Search for the cell housing the specified text and yield its [x, y] center coordinate. 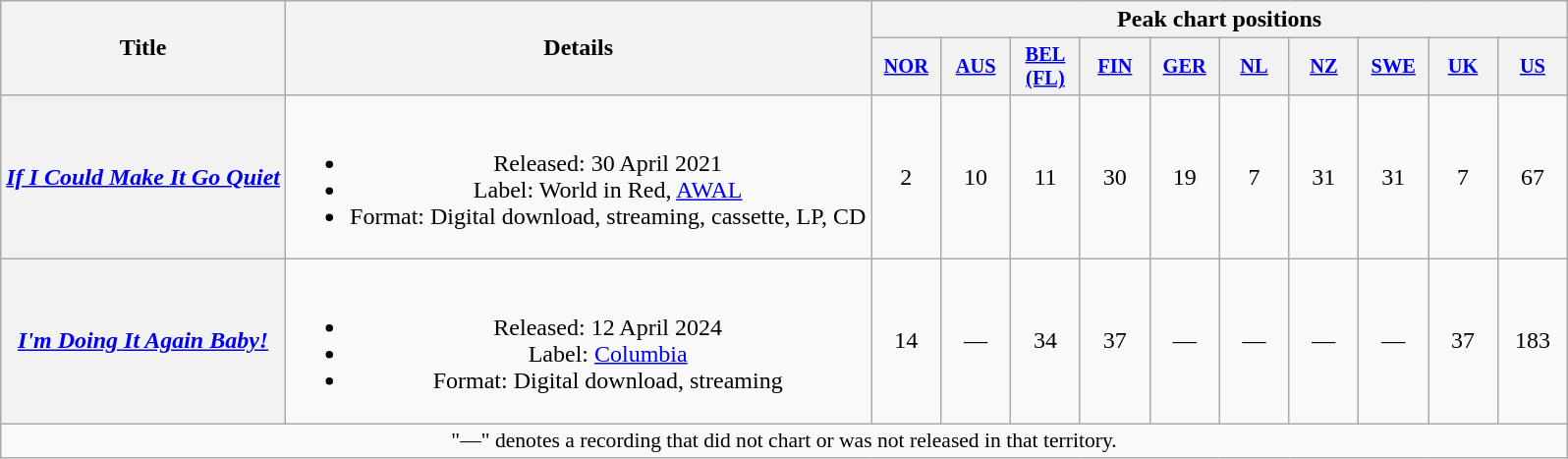
SWE [1393, 67]
183 [1533, 342]
NL [1254, 67]
Details [579, 48]
Title [143, 48]
US [1533, 67]
67 [1533, 177]
19 [1185, 177]
30 [1114, 177]
NZ [1324, 67]
Released: 30 April 2021Label: World in Red, AWALFormat: Digital download, streaming, cassette, LP, CD [579, 177]
11 [1045, 177]
AUS [977, 67]
Released: 12 April 2024Label: ColumbiaFormat: Digital download, streaming [579, 342]
14 [906, 342]
GER [1185, 67]
2 [906, 177]
NOR [906, 67]
BEL(FL) [1045, 67]
10 [977, 177]
FIN [1114, 67]
34 [1045, 342]
Peak chart positions [1220, 20]
"—" denotes a recording that did not chart or was not released in that territory. [784, 441]
UK [1464, 67]
I'm Doing It Again Baby! [143, 342]
If I Could Make It Go Quiet [143, 177]
